Return [x, y] of the center of cell containing provided text 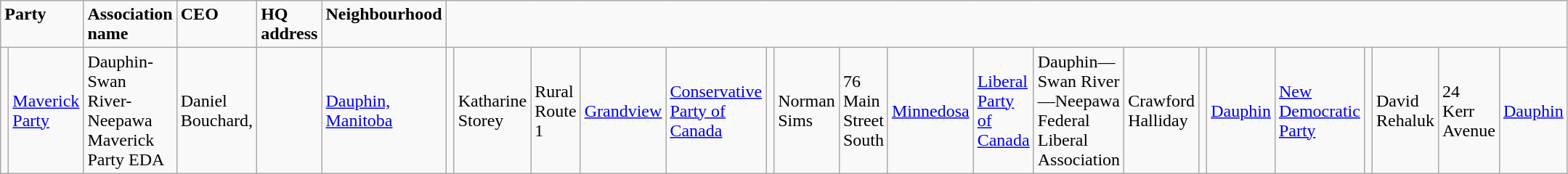
Maverick Party [46, 110]
Daniel Bouchard, [216, 110]
76 Main Street South [863, 110]
Party [42, 25]
Norman Sims [807, 110]
Grandview [623, 110]
Dauphin-Swan River-Neepawa Maverick Party EDA [130, 110]
Association name [130, 25]
Dauphin—Swan River—Neepawa Federal Liberal Association [1078, 110]
CEO [216, 25]
New Democratic Party [1319, 110]
HQ address [289, 25]
24 Kerr Avenue [1469, 110]
Crawford Halliday [1162, 110]
Minnedosa [930, 110]
Liberal Party of Canada [1004, 110]
Katharine Storey [492, 110]
Conservative Party of Canada [716, 110]
Dauphin, Manitoba [383, 110]
Neighbourhood [383, 25]
Rural Route 1 [556, 110]
David Rehaluk [1405, 110]
